Search for the cell housing the specified text and yield its [X, Y] center coordinate. 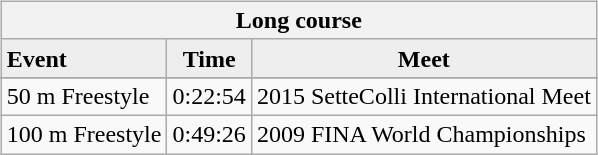
Long course [298, 20]
Event [84, 58]
2009 FINA World Championships [424, 134]
0:49:26 [209, 134]
2015 SetteColli International Meet [424, 96]
100 m Freestyle [84, 134]
0:22:54 [209, 96]
50 m Freestyle [84, 96]
Time [209, 58]
Meet [424, 58]
